For the text-containing cell, return its midpoint in (x, y) coordinate format. 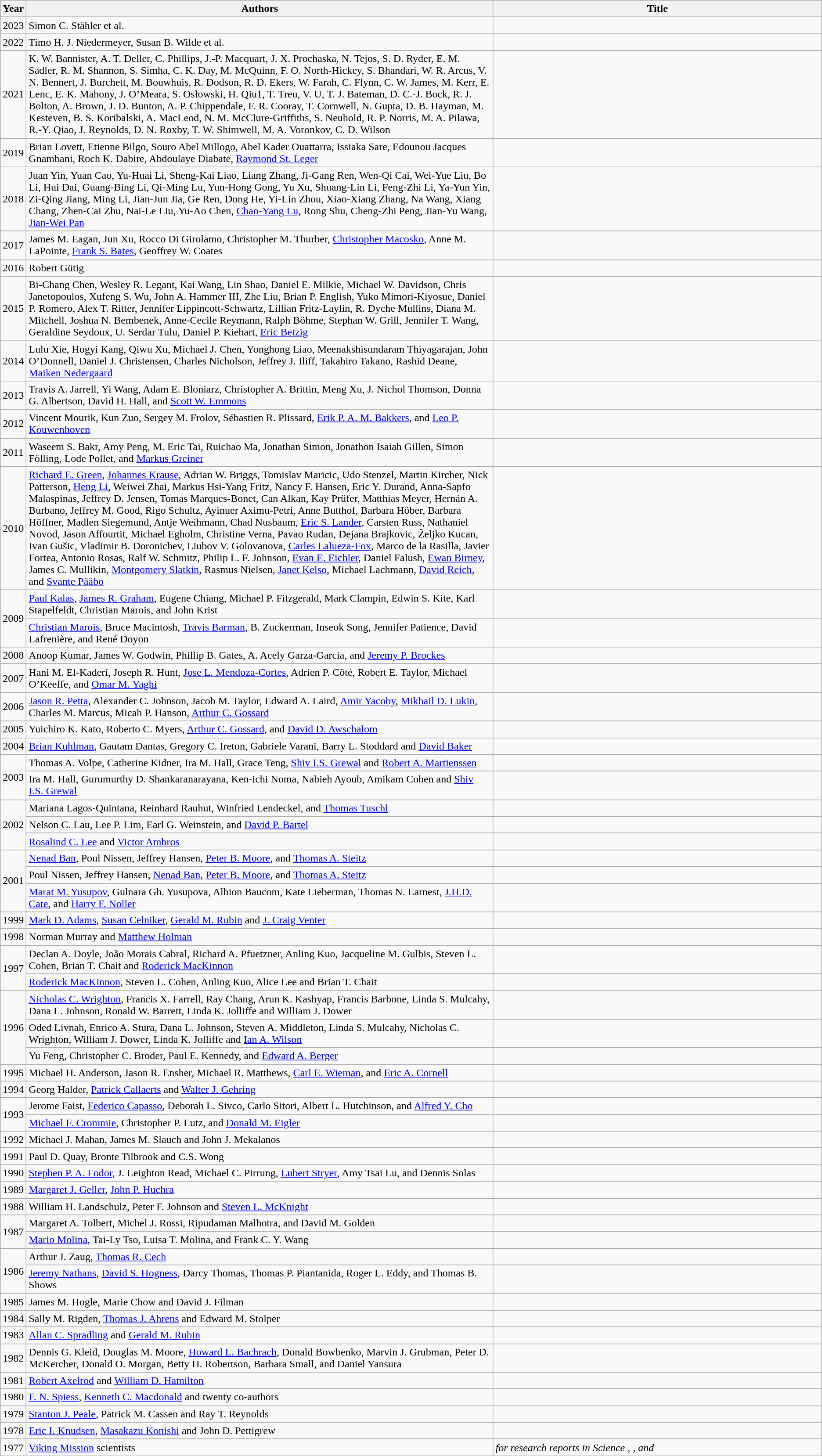
Paul Kalas, James R. Graham, Eugene Chiang, Michael P. Fitzgerald, Mark Clampin, Edwin S. Kite, Karl Stapelfeldt, Christian Marois, and John Krist (260, 604)
1985 (13, 1302)
2017 (13, 245)
Georg Halder, Patrick Callaerts and Walter J. Gehring (260, 1089)
Yu Feng, Christopher C. Broder, Paul E. Kennedy, and Edward A. Berger (260, 1056)
Jerome Faist, Federico Capasso, Deborah L. Sivco, Carlo Sitori, Albert L. Hutchinson, and Alfred Y. Cho (260, 1106)
2005 (13, 729)
Stanton J. Peale, Patrick M. Cassen and Ray T. Reynolds (260, 1414)
Brian Kuhlman, Gautam Dantas, Gregory C. Ireton, Gabriele Varani, Barry L. Stoddard and David Baker (260, 746)
2002 (13, 825)
Authors (260, 9)
1989 (13, 1189)
Paul D. Quay, Bronte Tilbrook and C.S. Wong (260, 1156)
2018 (13, 199)
Marat M. Yusupov, Gulnara Gh. Yusupova, Albion Baucom, Kate Lieberman, Thomas N. Earnest, J.H.D. Cate, and Harry F. Noller (260, 897)
2023 (13, 25)
2009 (13, 619)
Poul Nissen, Jeffrey Hansen, Nenad Ban, Peter B. Moore, and Thomas A. Steitz (260, 875)
Vincent Mourik, Kun Zuo, Sergey M. Frolov, Sébastien R. Plissard, Erik P. A. M. Bakkers, and Leo P. Kouwenhoven (260, 423)
1999 (13, 920)
Eric I. Knudsen, Masakazu Konishi and John D. Pettigrew (260, 1431)
James M. Eagan, Jun Xu, Rocco Di Girolamo, Christopher M. Thurber, Christopher Macosko, Anne M. LaPointe, Frank S. Bates, Geoffrey W. Coates (260, 245)
Mark D. Adams, Susan Celniker, Gerald M. Rubin and J. Craig Venter (260, 920)
1990 (13, 1173)
2016 (13, 268)
Year (13, 9)
1988 (13, 1206)
Title (657, 9)
2013 (13, 395)
1995 (13, 1073)
Robert Gütig (260, 268)
1978 (13, 1431)
2012 (13, 423)
Yuichiro K. Kato, Roberto C. Myers, Arthur C. Gossard, and David D. Awschalom (260, 729)
2010 (13, 529)
1991 (13, 1156)
Sally M. Rigden, Thomas J. Ahrens and Edward M. Stolper (260, 1319)
Robert Axelrod and William D. Hamilton (260, 1380)
Christian Marois, Bruce Macintosh, Travis Barman, B. Zuckerman, Inseok Song, Jennifer Patience, David Lafrenière, and René Doyon (260, 633)
1987 (13, 1232)
2022 (13, 42)
2015 (13, 308)
Nelson C. Lau, Lee P. Lim, Earl G. Weinstein, and David P. Bartel (260, 825)
1980 (13, 1397)
Michael F. Crommie, Christopher P. Lutz, and Donald M. Eigler (260, 1123)
James M. Hogle, Marie Chow and David J. Filman (260, 1302)
1983 (13, 1335)
Margaret J. Geller, John P. Huchra (260, 1189)
1998 (13, 937)
William H. Landschulz, Peter F. Johnson and Steven L. McKnight (260, 1206)
Viking Mission scientists (260, 1447)
1997 (13, 968)
2003 (13, 777)
Allan C. Spradling and Gerald M. Rubin (260, 1335)
Michael H. Anderson, Jason R. Ensher, Michael R. Matthews, Carl E. Wieman, and Eric A. Cornell (260, 1073)
Waseem S. Bakr, Amy Peng, M. Eric Tai, Ruichao Ma, Jonathan Simon, Jonathon Isaiah Gillen, Simon Fölling, Lode Pollet, and Markus Greiner (260, 452)
Anoop Kumar, James W. Godwin, Phillip B. Gates, A. Acely Garza-Garcia, and Jeremy P. Brockes (260, 656)
Michael J. Mahan, James M. Slauch and John J. Mekalanos (260, 1139)
Simon C. Stähler et al. (260, 25)
Mario Molina, Tai-Ly Tso, Luisa T. Molina, and Frank C. Y. Wang (260, 1240)
Arthur J. Zaug, Thomas R. Cech (260, 1257)
2004 (13, 746)
Nenad Ban, Poul Nissen, Jeffrey Hansen, Peter B. Moore, and Thomas A. Steitz (260, 858)
2019 (13, 153)
2001 (13, 881)
2006 (13, 707)
Roderick MacKinnon, Steven L. Cohen, Anling Kuo, Alice Lee and Brian T. Chait (260, 982)
2008 (13, 656)
2014 (13, 360)
1981 (13, 1380)
Margaret A. Tolbert, Michel J. Rossi, Ripudaman Malhotra, and David M. Golden (260, 1223)
1982 (13, 1358)
2007 (13, 678)
for research reports in Science , , and (657, 1447)
2021 (13, 94)
1996 (13, 1027)
Thomas A. Volpe, Catherine Kidner, Ira M. Hall, Grace Teng, Shiv I.S. Grewal and Robert A. Martienssen (260, 763)
Hani M. El-Kaderi, Joseph R. Hunt, Jose L. Mendoza-Cortes, Adrien P. Côté, Robert E. Taylor, Michael O’Keeffe, and Omar M. Yaghi (260, 678)
Norman Murray and Matthew Holman (260, 937)
Stephen P. A. Fodor, J. Leighton Read, Michael C. Pirrung, Lubert Stryer, Amy Tsai Lu, and Dennis Solas (260, 1173)
1992 (13, 1139)
2011 (13, 452)
1979 (13, 1414)
1977 (13, 1447)
1984 (13, 1319)
Rosalind C. Lee and Victor Ambros (260, 841)
1986 (13, 1271)
Ira M. Hall, Gurumurthy D. Shankaranarayana, Ken-ichi Noma, Nabieh Ayoub, Amikam Cohen and Shiv I.S. Grewal (260, 785)
1994 (13, 1089)
Declan A. Doyle, João Morais Cabral, Richard A. Pfuetzner, Anling Kuo, Jacqueline M. Gulbis, Steven L. Cohen, Brian T. Chait and Roderick MacKinnon (260, 960)
Timo H. J. Niedermeyer, Susan B. Wilde et al. (260, 42)
Jeremy Nathans, David S. Hogness, Darcy Thomas, Thomas P. Piantanida, Roger L. Eddy, and Thomas B. Shows (260, 1279)
1993 (13, 1114)
F. N. Spiess, Kenneth C. Macdonald and twenty co-authors (260, 1397)
Mariana Lagos-Quintana, Reinhard Rauhut, Winfried Lendeckel, and Thomas Tuschl (260, 808)
